Scan for the cell matching the given text and deliver its [x, y] coordinate at center. 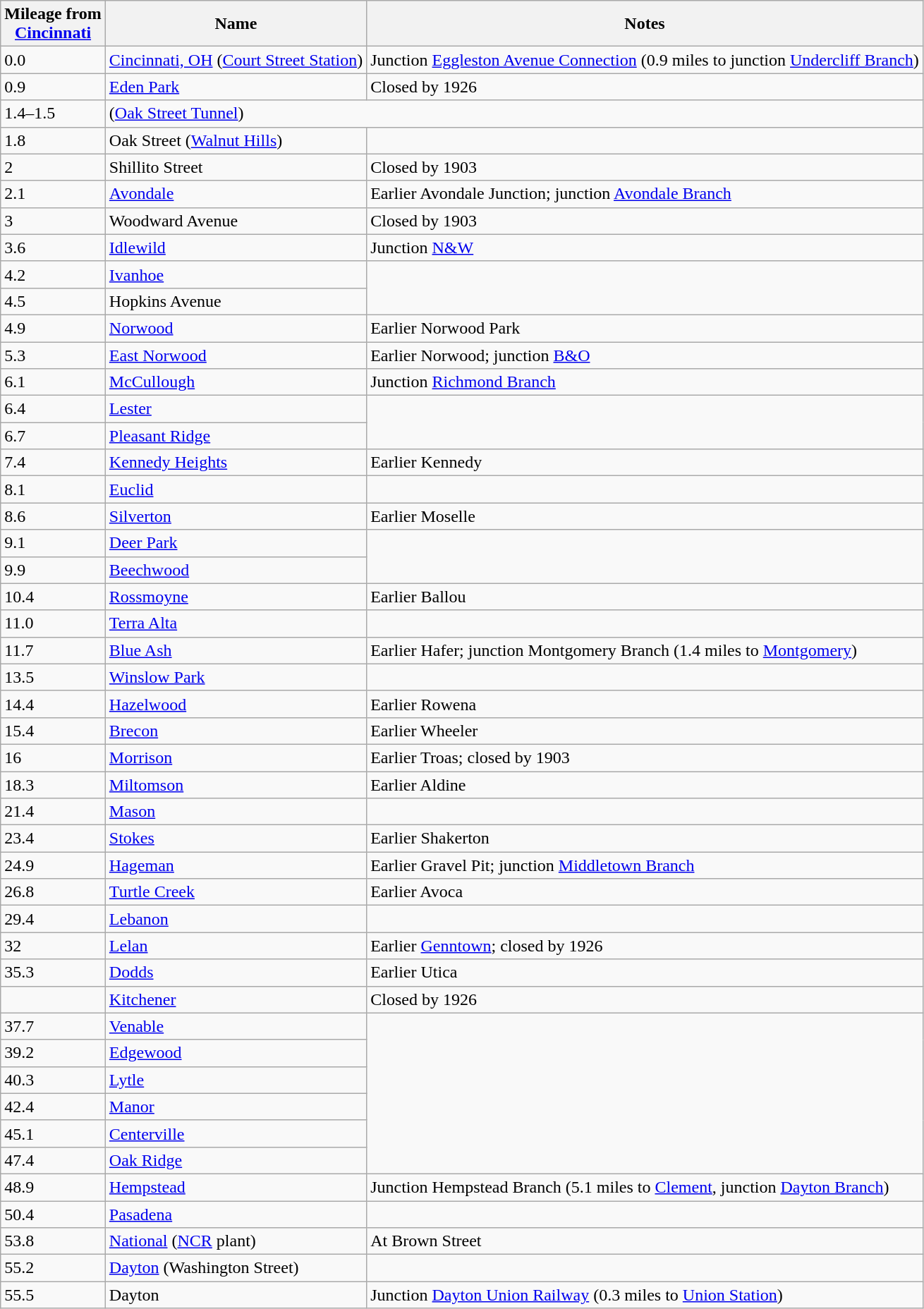
Kitchener [236, 999]
39.2 [54, 1053]
Earlier Rowena [645, 704]
1.4–1.5 [54, 114]
Earlier Aldine [645, 785]
7.4 [54, 463]
2 [54, 167]
Dodds [236, 973]
Miltomson [236, 785]
Earlier Genntown; closed by 1926 [645, 946]
Kennedy Heights [236, 463]
Cincinnati, OH (Court Street Station) [236, 60]
14.4 [54, 704]
Earlier Hafer; junction Montgomery Branch (1.4 miles to Montgomery) [645, 650]
Shillito Street [236, 167]
Norwood [236, 328]
Earlier Moselle [645, 516]
2.1 [54, 194]
45.1 [54, 1133]
8.1 [54, 489]
Terra Alta [236, 623]
Earlier Troas; closed by 1903 [645, 757]
13.5 [54, 677]
Earlier Avondale Junction; junction Avondale Branch [645, 194]
Junction Eggleston Avenue Connection (0.9 miles to junction Undercliff Branch) [645, 60]
6.1 [54, 382]
37.7 [54, 1026]
26.8 [54, 892]
Avondale [236, 194]
Woodward Avenue [236, 221]
9.9 [54, 570]
Manor [236, 1107]
Morrison [236, 757]
Ivanhoe [236, 274]
42.4 [54, 1107]
55.2 [54, 1268]
4.9 [54, 328]
4.5 [54, 301]
Lebanon [236, 919]
6.7 [54, 436]
Earlier Avoca [645, 892]
Mileage fromCincinnati [54, 24]
6.4 [54, 409]
48.9 [54, 1187]
National (NCR plant) [236, 1241]
Hazelwood [236, 704]
9.1 [54, 543]
At Brown Street [645, 1241]
11.0 [54, 623]
53.8 [54, 1241]
Eden Park [236, 87]
Notes [645, 24]
Idlewild [236, 248]
Lester [236, 409]
Hageman [236, 865]
Junction Hempstead Branch (5.1 miles to Clement, junction Dayton Branch) [645, 1187]
40.3 [54, 1080]
Dayton [236, 1295]
Junction Richmond Branch [645, 382]
Junction Dayton Union Railway (0.3 miles to Union Station) [645, 1295]
Brecon [236, 731]
Earlier Kennedy [645, 463]
Pleasant Ridge [236, 436]
Oak Street (Walnut Hills) [236, 140]
47.4 [54, 1160]
Rossmoyne [236, 597]
32 [54, 946]
Earlier Gravel Pit; junction Middletown Branch [645, 865]
Earlier Utica [645, 973]
5.3 [54, 355]
Earlier Norwood; junction B&O [645, 355]
10.4 [54, 597]
29.4 [54, 919]
Hempstead [236, 1187]
0.0 [54, 60]
Earlier Shakerton [645, 839]
8.6 [54, 516]
Winslow Park [236, 677]
55.5 [54, 1295]
Turtle Creek [236, 892]
Oak Ridge [236, 1160]
1.8 [54, 140]
McCullough [236, 382]
Earlier Norwood Park [645, 328]
Euclid [236, 489]
Silverton [236, 516]
(Oak Street Tunnel) [513, 114]
35.3 [54, 973]
0.9 [54, 87]
Lytle [236, 1080]
Dayton (Washington Street) [236, 1268]
Mason [236, 812]
Stokes [236, 839]
Earlier Ballou [645, 597]
East Norwood [236, 355]
Beechwood [236, 570]
Name [236, 24]
16 [54, 757]
21.4 [54, 812]
Pasadena [236, 1214]
Junction N&W [645, 248]
Venable [236, 1026]
3.6 [54, 248]
23.4 [54, 839]
11.7 [54, 650]
Centerville [236, 1133]
18.3 [54, 785]
Blue Ash [236, 650]
Edgewood [236, 1053]
Hopkins Avenue [236, 301]
Lelan [236, 946]
50.4 [54, 1214]
4.2 [54, 274]
Earlier Wheeler [645, 731]
Deer Park [236, 543]
15.4 [54, 731]
24.9 [54, 865]
3 [54, 221]
